Locate the cell with the specified text and output its [X, Y] center coordinate. 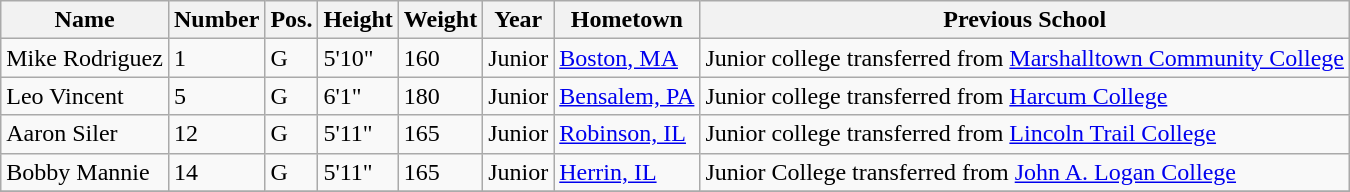
Hometown [627, 20]
6'1" [358, 96]
Junior college transferred from Harcum College [1025, 96]
1 [216, 58]
Robinson, IL [627, 134]
Height [358, 20]
Bensalem, PA [627, 96]
Junior college transferred from Lincoln Trail College [1025, 134]
Name [85, 20]
160 [440, 58]
Pos. [292, 20]
Junior college transferred from Marshalltown Community College [1025, 58]
Year [518, 20]
Junior College transferred from John A. Logan College [1025, 172]
Boston, MA [627, 58]
Mike Rodriguez [85, 58]
Previous School [1025, 20]
Aaron Siler [85, 134]
Bobby Mannie [85, 172]
Leo Vincent [85, 96]
14 [216, 172]
Number [216, 20]
5 [216, 96]
Herrin, IL [627, 172]
5'10" [358, 58]
Weight [440, 20]
180 [440, 96]
12 [216, 134]
